Output the (x, y) coordinate of the center of the cell containing the given text.  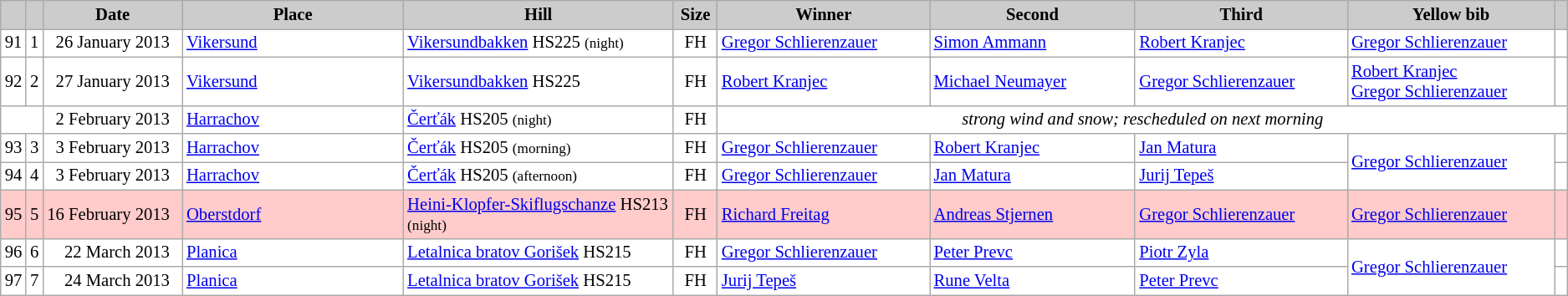
93 (13, 148)
Čerťák HS205 (night) (539, 120)
27 January 2013 (112, 81)
Size (696, 14)
Heini-Klopfer-Skiflugschanze HS213 (night) (539, 214)
96 (13, 253)
Vikersundbakken HS225 (539, 81)
Place (293, 14)
92 (13, 81)
2 (34, 81)
Čerťák HS205 (morning) (539, 148)
Simon Ammann (1033, 43)
7 (34, 280)
Rune Velta (1033, 280)
24 March 2013 (112, 280)
Third (1241, 14)
Čerťák HS205 (afternoon) (539, 176)
2 February 2013 (112, 120)
94 (13, 176)
Hill (539, 14)
Vikersundbakken HS225 (night) (539, 43)
strong wind and snow; rescheduled on next morning (1142, 120)
22 March 2013 (112, 253)
97 (13, 280)
Michael Neumayer (1033, 81)
4 (34, 176)
6 (34, 253)
26 January 2013 (112, 43)
Robert Kranjec Gregor Schlierenzauer (1451, 81)
1 (34, 43)
Yellow bib (1451, 14)
Oberstdorf (293, 214)
Richard Freitag (824, 214)
Andreas Stjernen (1033, 214)
91 (13, 43)
3 (34, 148)
95 (13, 214)
Date (112, 14)
16 February 2013 (112, 214)
Second (1033, 14)
Winner (824, 14)
Piotr Zyla (1241, 253)
5 (34, 214)
